Pinpoint the cell where the given text exists, returning its [x, y] midpoint coordinate. 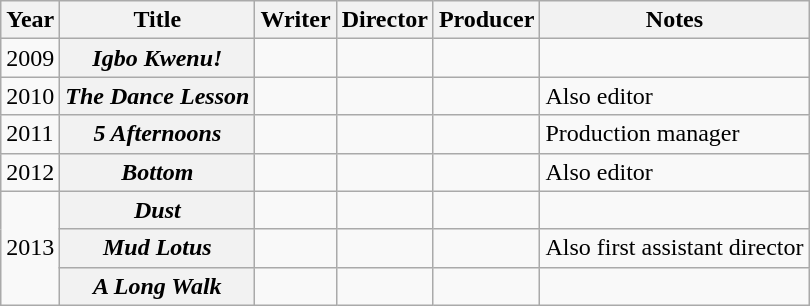
Title [158, 20]
2011 [30, 134]
2009 [30, 58]
Bottom [158, 172]
Production manager [674, 134]
A Long Walk [158, 286]
Writer [296, 20]
Mud Lotus [158, 248]
5 Afternoons [158, 134]
The Dance Lesson [158, 96]
2012 [30, 172]
2010 [30, 96]
Notes [674, 20]
Igbo Kwenu! [158, 58]
Also first assistant director [674, 248]
Director [384, 20]
Dust [158, 210]
Producer [486, 20]
Year [30, 20]
2013 [30, 248]
